Return the (x, y) coordinate for the center point of the cell that contains the specified text.  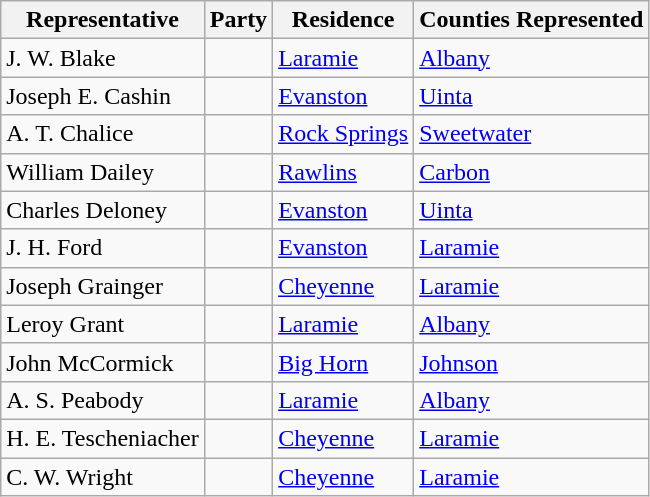
Leroy Grant (103, 324)
Rawlins (344, 172)
Sweetwater (532, 134)
Counties Represented (532, 20)
William Dailey (103, 172)
J. H. Ford (103, 248)
Carbon (532, 172)
John McCormick (103, 362)
Joseph Grainger (103, 286)
C. W. Wright (103, 477)
A. T. Chalice (103, 134)
Rock Springs (344, 134)
Johnson (532, 362)
Party (238, 20)
Joseph E. Cashin (103, 96)
Residence (344, 20)
Big Horn (344, 362)
H. E. Tescheniacher (103, 438)
J. W. Blake (103, 58)
Representative (103, 20)
A. S. Peabody (103, 400)
Charles Deloney (103, 210)
